Return [x, y] of the center of cell containing provided text 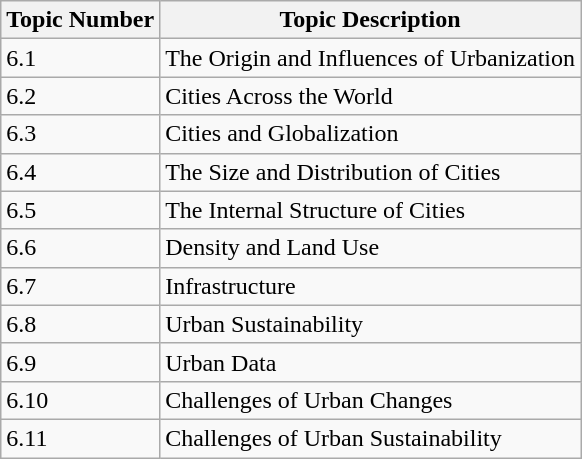
6.8 [80, 324]
6.7 [80, 286]
6.6 [80, 248]
6.11 [80, 438]
6.10 [80, 400]
6.5 [80, 210]
6.1 [80, 58]
Topic Description [370, 20]
Cities Across the World [370, 96]
Urban Sustainability [370, 324]
The Origin and Influences of Urbanization [370, 58]
6.3 [80, 134]
Challenges of Urban Changes [370, 400]
6.9 [80, 362]
6.4 [80, 172]
Density and Land Use [370, 248]
Cities and Globalization [370, 134]
Infrastructure [370, 286]
Challenges of Urban Sustainability [370, 438]
The Internal Structure of Cities [370, 210]
Urban Data [370, 362]
6.2 [80, 96]
The Size and Distribution of Cities [370, 172]
Topic Number [80, 20]
